Extract the (X, Y) coordinate from the center of the cell holding the provided text.  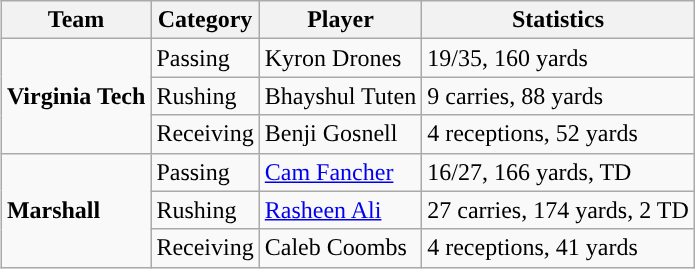
Bhayshul Tuten (340, 96)
Caleb Coombs (340, 248)
Category (205, 20)
19/35, 160 yards (558, 58)
Marshall (76, 210)
Virginia Tech (76, 96)
16/27, 166 yards, TD (558, 172)
27 carries, 174 yards, 2 TD (558, 210)
Rasheen Ali (340, 210)
Team (76, 20)
4 receptions, 52 yards (558, 134)
Statistics (558, 20)
9 carries, 88 yards (558, 96)
Cam Fancher (340, 172)
Benji Gosnell (340, 134)
Player (340, 20)
4 receptions, 41 yards (558, 248)
Kyron Drones (340, 58)
